Provide the [x, y] coordinate of the cell's center where the given text is located.  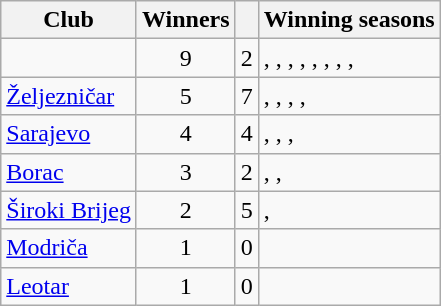
Leotar [69, 286]
Winning seasons [349, 20]
Borac [69, 172]
Club [69, 20]
Modriča [69, 248]
3 [186, 172]
, , [349, 172]
Sarajevo [69, 134]
7 [246, 96]
, , , , , , , , [349, 58]
, , , [349, 134]
9 [186, 58]
, [349, 210]
Široki Brijeg [69, 210]
Winners [186, 20]
Željezničar [69, 96]
, , , , [349, 96]
